Capture the cell that displays the provided text and extract its [x, y] central coordinate. 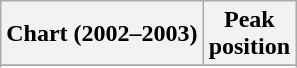
Chart (2002–2003) [102, 34]
Peakposition [249, 34]
